Search for the cell housing the specified text and yield its (X, Y) center coordinate. 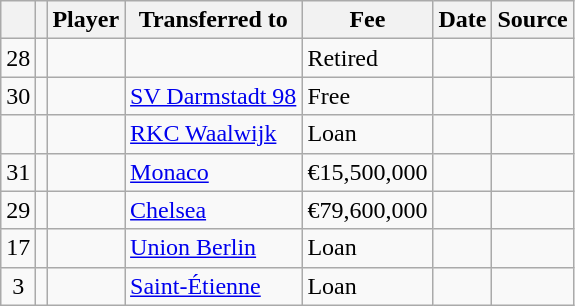
3 (18, 286)
€15,500,000 (368, 172)
Saint-Étienne (214, 286)
30 (18, 96)
29 (18, 210)
28 (18, 58)
Free (368, 96)
Monaco (214, 172)
Date (462, 20)
Source (532, 20)
31 (18, 172)
Transferred to (214, 20)
€79,600,000 (368, 210)
SV Darmstadt 98 (214, 96)
Player (86, 20)
Chelsea (214, 210)
Fee (368, 20)
17 (18, 248)
Retired (368, 58)
Union Berlin (214, 248)
RKC Waalwijk (214, 134)
